Return the [X, Y] coordinate for the center point of the cell that contains the specified text.  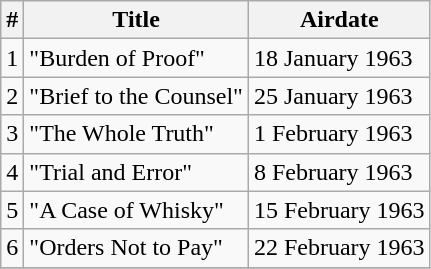
Airdate [339, 20]
25 January 1963 [339, 96]
Title [136, 20]
18 January 1963 [339, 58]
1 [12, 58]
"A Case of Whisky" [136, 210]
6 [12, 248]
"The Whole Truth" [136, 134]
4 [12, 172]
1 February 1963 [339, 134]
22 February 1963 [339, 248]
# [12, 20]
3 [12, 134]
"Burden of Proof" [136, 58]
15 February 1963 [339, 210]
5 [12, 210]
2 [12, 96]
"Trial and Error" [136, 172]
"Brief to the Counsel" [136, 96]
"Orders Not to Pay" [136, 248]
8 February 1963 [339, 172]
